Capture the cell that displays the provided text and extract its [X, Y] central coordinate. 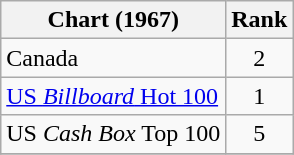
5 [260, 134]
US Billboard Hot 100 [114, 96]
Rank [260, 20]
US Cash Box Top 100 [114, 134]
Canada [114, 58]
Chart (1967) [114, 20]
1 [260, 96]
2 [260, 58]
